Output the (X, Y) coordinate of the center of the cell containing the given text.  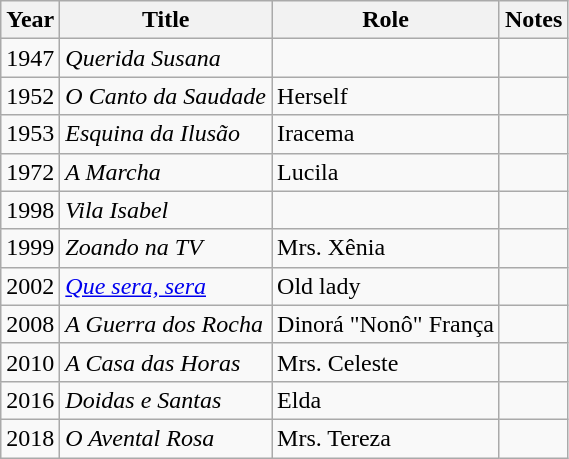
Mrs. Tereza (386, 438)
A Casa das Horas (166, 362)
1947 (30, 58)
Lucila (386, 172)
O Canto da Saudade (166, 96)
Mrs. Xênia (386, 248)
Que sera, sera (166, 286)
1972 (30, 172)
Mrs. Celeste (386, 362)
Esquina da Ilusão (166, 134)
Elda (386, 400)
1953 (30, 134)
Old lady (386, 286)
Notes (533, 20)
2010 (30, 362)
Title (166, 20)
Dinorá "Nonô" França (386, 324)
A Guerra dos Rocha (166, 324)
1999 (30, 248)
Iracema (386, 134)
Zoando na TV (166, 248)
O Avental Rosa (166, 438)
2008 (30, 324)
2002 (30, 286)
A Marcha (166, 172)
2016 (30, 400)
2018 (30, 438)
1998 (30, 210)
Querida Susana (166, 58)
Year (30, 20)
Herself (386, 96)
Role (386, 20)
Doidas e Santas (166, 400)
1952 (30, 96)
Vila Isabel (166, 210)
